Find where the given text appears and provide that cell's center as [x, y] coordinate. 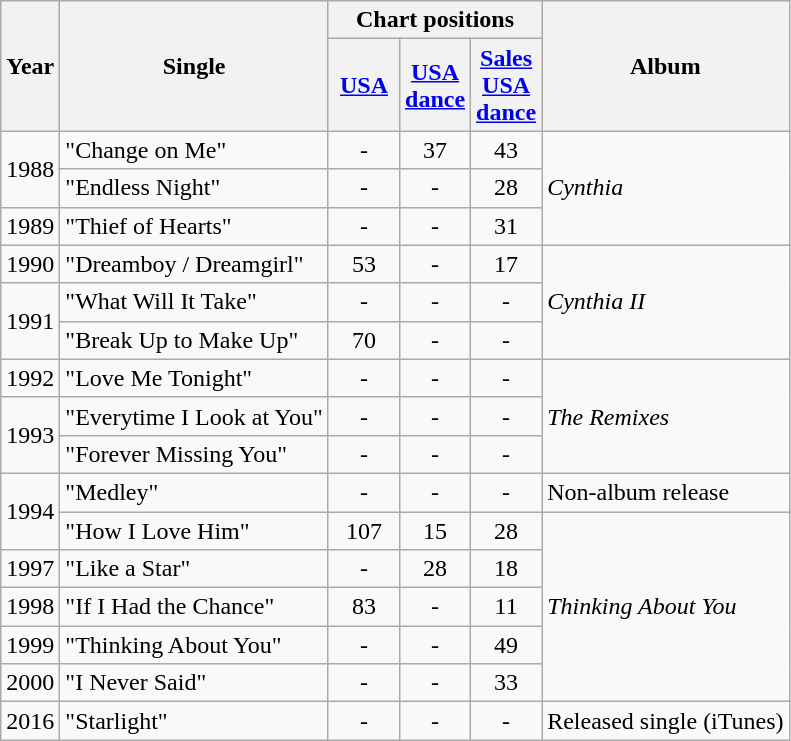
70 [364, 340]
1999 [30, 645]
53 [364, 264]
43 [506, 150]
"Thief of Hearts" [194, 226]
1991 [30, 321]
"Everytime I Look at You" [194, 416]
USA dance [436, 85]
49 [506, 645]
1988 [30, 169]
1994 [30, 511]
1997 [30, 569]
15 [436, 531]
"If I Had the Chance" [194, 607]
31 [506, 226]
Chart positions [434, 20]
11 [506, 607]
Year [30, 66]
Cynthia II [666, 302]
"What Will It Take" [194, 302]
2000 [30, 683]
83 [364, 607]
"Endless Night" [194, 188]
"Starlight" [194, 721]
"Like a Star" [194, 569]
17 [506, 264]
"Change on Me" [194, 150]
USA [364, 85]
1990 [30, 264]
Thinking About You [666, 607]
Released single (iTunes) [666, 721]
33 [506, 683]
"Medley" [194, 492]
Non-album release [666, 492]
"I Never Said" [194, 683]
2016 [30, 721]
18 [506, 569]
107 [364, 531]
37 [436, 150]
1998 [30, 607]
The Remixes [666, 416]
Single [194, 66]
Sales USA dance [506, 85]
"Dreamboy / Dreamgirl" [194, 264]
"Break Up to Make Up" [194, 340]
1992 [30, 378]
Album [666, 66]
1993 [30, 435]
"Thinking About You" [194, 645]
Cynthia [666, 188]
"How I Love Him" [194, 531]
"Forever Missing You" [194, 454]
1989 [30, 226]
"Love Me Tonight" [194, 378]
